Return the (X, Y) coordinate for the center point of the cell that contains the specified text.  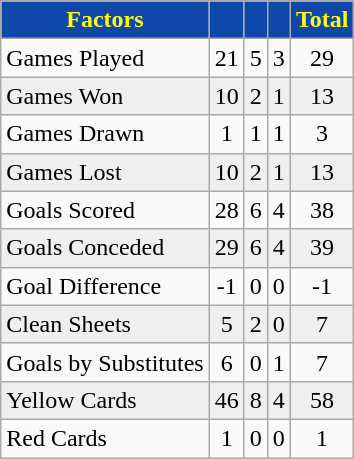
Games Won (105, 96)
38 (322, 210)
Games Lost (105, 172)
Total (322, 20)
Goals Conceded (105, 248)
Goals by Substitutes (105, 362)
Yellow Cards (105, 400)
Goals Scored (105, 210)
Red Cards (105, 438)
28 (226, 210)
39 (322, 248)
Games Drawn (105, 134)
46 (226, 400)
Clean Sheets (105, 324)
Games Played (105, 58)
Factors (105, 20)
8 (256, 400)
Goal Difference (105, 286)
58 (322, 400)
21 (226, 58)
